Extract the (x, y) coordinate from the center of the cell holding the provided text.  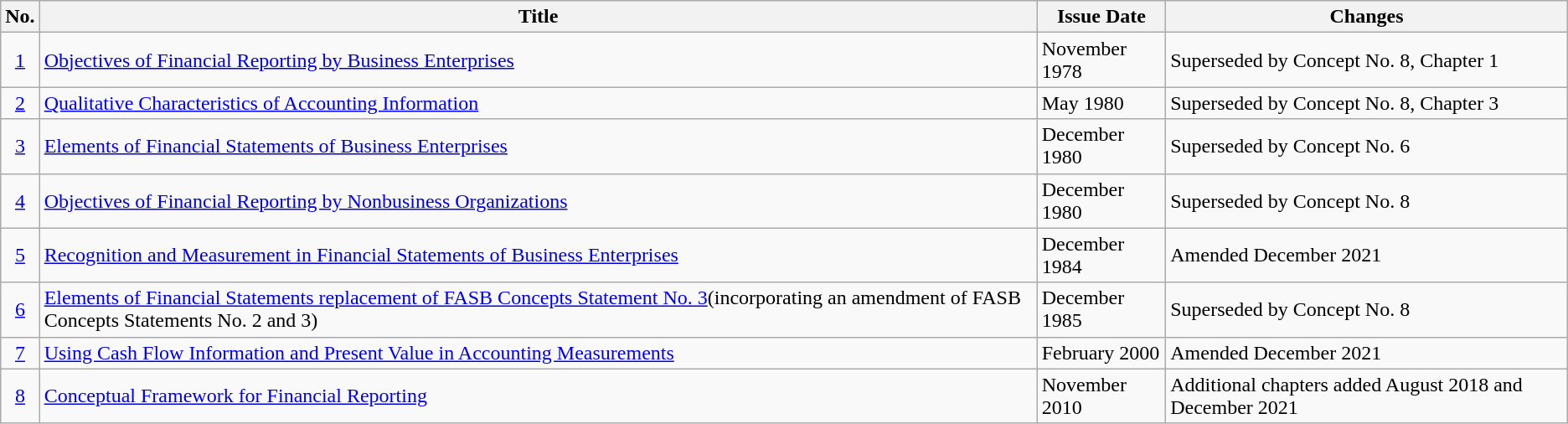
December 1984 (1101, 255)
6 (20, 310)
No. (20, 17)
7 (20, 353)
November 2010 (1101, 396)
Changes (1367, 17)
2 (20, 103)
Title (538, 17)
Qualitative Characteristics of Accounting Information (538, 103)
Conceptual Framework for Financial Reporting (538, 396)
May 1980 (1101, 103)
Elements of Financial Statements replacement of FASB Concepts Statement No. 3(incorporating an amendment of FASB Concepts Statements No. 2 and 3) (538, 310)
3 (20, 146)
Additional chapters added August 2018 and December 2021 (1367, 396)
Superseded by Concept No. 6 (1367, 146)
5 (20, 255)
1 (20, 60)
Objectives of Financial Reporting by Business Enterprises (538, 60)
November 1978 (1101, 60)
Superseded by Concept No. 8, Chapter 1 (1367, 60)
Using Cash Flow Information and Present Value in Accounting Measurements (538, 353)
Superseded by Concept No. 8, Chapter 3 (1367, 103)
December 1985 (1101, 310)
8 (20, 396)
Recognition and Measurement in Financial Statements of Business Enterprises (538, 255)
February 2000 (1101, 353)
Objectives of Financial Reporting by Nonbusiness Organizations (538, 201)
4 (20, 201)
Elements of Financial Statements of Business Enterprises (538, 146)
Issue Date (1101, 17)
